Return (X, Y) of the center of cell containing provided text 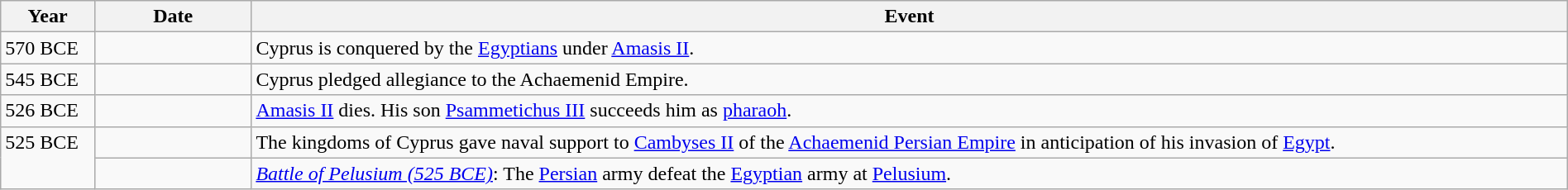
570 BCE (48, 48)
The kingdoms of Cyprus gave naval support to Cambyses II of the Achaemenid Persian Empire in anticipation of his invasion of Egypt. (910, 142)
Cyprus pledged allegiance to the Achaemenid Empire. (910, 79)
Battle of Pelusium (525 BCE): The Persian army defeat the Egyptian army at Pelusium. (910, 173)
545 BCE (48, 79)
525 BCE (48, 158)
Year (48, 17)
Cyprus is conquered by the Egyptians under Amasis II. (910, 48)
Event (910, 17)
Amasis II dies. His son Psammetichus III succeeds him as pharaoh. (910, 111)
Date (172, 17)
526 BCE (48, 111)
